Provide the [x, y] coordinate of the cell's center where the given text is located.  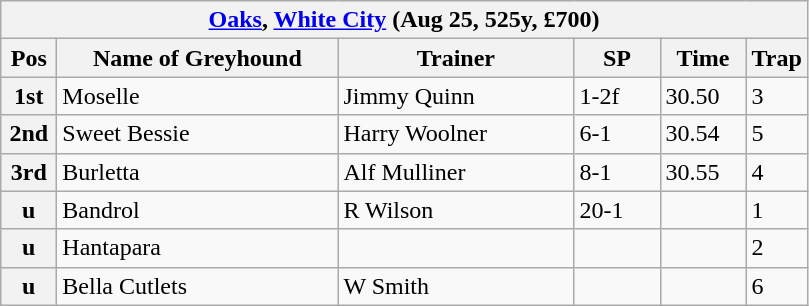
Bella Cutlets [198, 286]
SP [617, 58]
6 [776, 286]
Oaks, White City (Aug 25, 525y, £700) [404, 20]
1 [776, 210]
30.54 [703, 134]
1st [29, 96]
Sweet Bessie [198, 134]
Pos [29, 58]
Jimmy Quinn [456, 96]
W Smith [456, 286]
3 [776, 96]
6-1 [617, 134]
2 [776, 248]
4 [776, 172]
Harry Woolner [456, 134]
30.50 [703, 96]
R Wilson [456, 210]
Moselle [198, 96]
Bandrol [198, 210]
Alf Mulliner [456, 172]
Time [703, 58]
Name of Greyhound [198, 58]
2nd [29, 134]
Trainer [456, 58]
1-2f [617, 96]
8-1 [617, 172]
5 [776, 134]
Burletta [198, 172]
3rd [29, 172]
Hantapara [198, 248]
Trap [776, 58]
30.55 [703, 172]
20-1 [617, 210]
